Find where the given text appears and provide that cell's center as (x, y) coordinate. 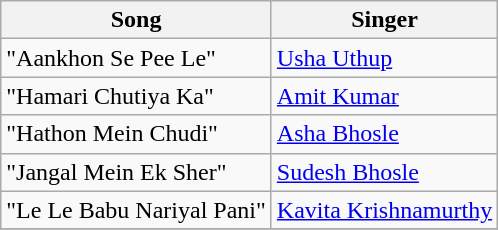
Song (136, 20)
Usha Uthup (384, 58)
Amit Kumar (384, 96)
"Jangal Mein Ek Sher" (136, 172)
"Le Le Babu Nariyal Pani" (136, 210)
"Hathon Mein Chudi" (136, 134)
"Aankhon Se Pee Le" (136, 58)
Kavita Krishnamurthy (384, 210)
Sudesh Bhosle (384, 172)
"Hamari Chutiya Ka" (136, 96)
Asha Bhosle (384, 134)
Singer (384, 20)
